Pinpoint the cell where the given text exists, returning its (x, y) midpoint coordinate. 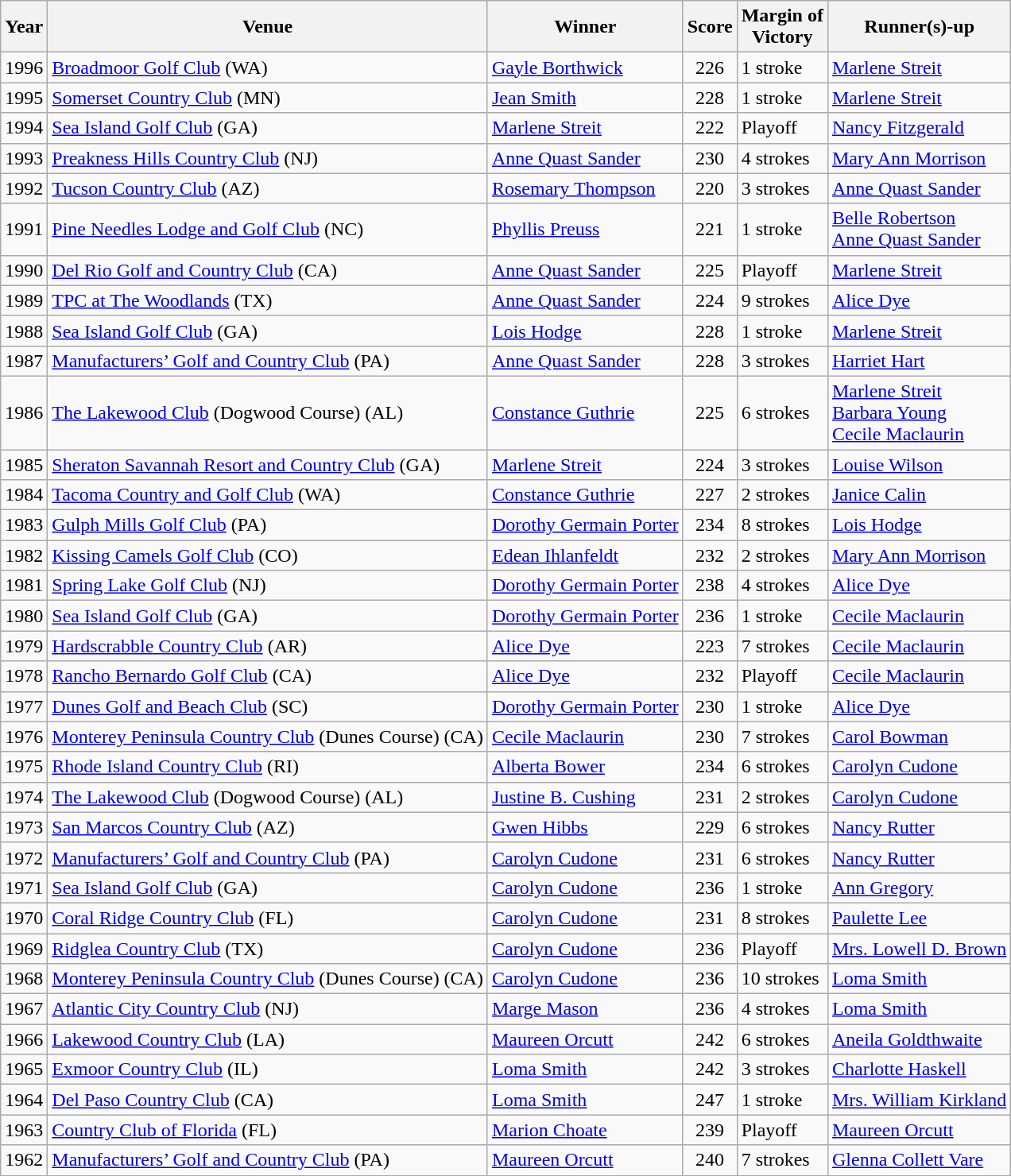
1963 (24, 1130)
Coral Ridge Country Club (FL) (268, 918)
Mrs. Lowell D. Brown (919, 948)
229 (710, 827)
1992 (24, 188)
Hardscrabble Country Club (AR) (268, 646)
Del Rio Golf and Country Club (CA) (268, 270)
226 (710, 68)
Ridglea Country Club (TX) (268, 948)
1970 (24, 918)
221 (710, 229)
Marge Mason (585, 1009)
Alberta Bower (585, 767)
1988 (24, 331)
1972 (24, 857)
Mrs. William Kirkland (919, 1100)
Harriet Hart (919, 361)
Justine B. Cushing (585, 797)
227 (710, 495)
1969 (24, 948)
Rosemary Thompson (585, 188)
239 (710, 1130)
Belle RobertsonAnne Quast Sander (919, 229)
10 strokes (782, 979)
Charlotte Haskell (919, 1070)
1976 (24, 737)
Edean Ihlanfeldt (585, 555)
Sheraton Savannah Resort and Country Club (GA) (268, 465)
Runner(s)-up (919, 27)
240 (710, 1160)
220 (710, 188)
1982 (24, 555)
Country Club of Florida (FL) (268, 1130)
TPC at The Woodlands (TX) (268, 300)
Margin ofVictory (782, 27)
1989 (24, 300)
1985 (24, 465)
Ann Gregory (919, 888)
Winner (585, 27)
Kissing Camels Golf Club (CO) (268, 555)
Phyllis Preuss (585, 229)
247 (710, 1100)
Carol Bowman (919, 737)
1995 (24, 98)
Year (24, 27)
1994 (24, 128)
1984 (24, 495)
1986 (24, 412)
1966 (24, 1039)
Rhode Island Country Club (RI) (268, 767)
1991 (24, 229)
1975 (24, 767)
Tucson Country Club (AZ) (268, 188)
Marion Choate (585, 1130)
Tacoma Country and Golf Club (WA) (268, 495)
1977 (24, 706)
1965 (24, 1070)
Louise Wilson (919, 465)
1971 (24, 888)
Dunes Golf and Beach Club (SC) (268, 706)
238 (710, 586)
Exmoor Country Club (IL) (268, 1070)
Glenna Collett Vare (919, 1160)
Marlene StreitBarbara YoungCecile Maclaurin (919, 412)
San Marcos Country Club (AZ) (268, 827)
1987 (24, 361)
Lakewood Country Club (LA) (268, 1039)
1973 (24, 827)
1981 (24, 586)
1978 (24, 676)
Score (710, 27)
Somerset Country Club (MN) (268, 98)
Gayle Borthwick (585, 68)
Paulette Lee (919, 918)
Broadmoor Golf Club (WA) (268, 68)
1983 (24, 525)
1967 (24, 1009)
Nancy Fitzgerald (919, 128)
1964 (24, 1100)
1962 (24, 1160)
Venue (268, 27)
Pine Needles Lodge and Golf Club (NC) (268, 229)
Rancho Bernardo Golf Club (CA) (268, 676)
Aneila Goldthwaite (919, 1039)
Del Paso Country Club (CA) (268, 1100)
Janice Calin (919, 495)
1974 (24, 797)
Gulph Mills Golf Club (PA) (268, 525)
Atlantic City Country Club (NJ) (268, 1009)
Preakness Hills Country Club (NJ) (268, 158)
1990 (24, 270)
Spring Lake Golf Club (NJ) (268, 586)
222 (710, 128)
Gwen Hibbs (585, 827)
1979 (24, 646)
Jean Smith (585, 98)
9 strokes (782, 300)
1993 (24, 158)
1996 (24, 68)
223 (710, 646)
1968 (24, 979)
1980 (24, 616)
